Search for the cell housing the specified text and yield its (X, Y) center coordinate. 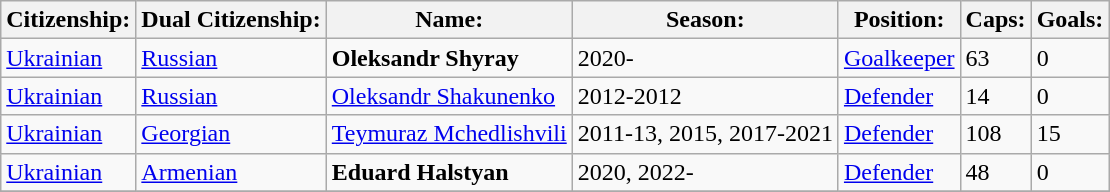
Oleksandr Shakunenko (449, 96)
Goalkeeper (899, 58)
2012-2012 (705, 96)
14 (996, 96)
2011-13, 2015, 2017-2021 (705, 134)
15 (1070, 134)
Armenian (231, 172)
108 (996, 134)
Position: (899, 20)
63 (996, 58)
48 (996, 172)
Teymuraz Mchedlishvili (449, 134)
2020- (705, 58)
Goals: (1070, 20)
Oleksandr Shyray (449, 58)
Caps: (996, 20)
Name: (449, 20)
Georgian (231, 134)
Citizenship: (68, 20)
2020, 2022- (705, 172)
Dual Citizenship: (231, 20)
Season: (705, 20)
Eduard Halstyan (449, 172)
